Determine the (X, Y) coordinate at the center of the cell enclosing the given text.  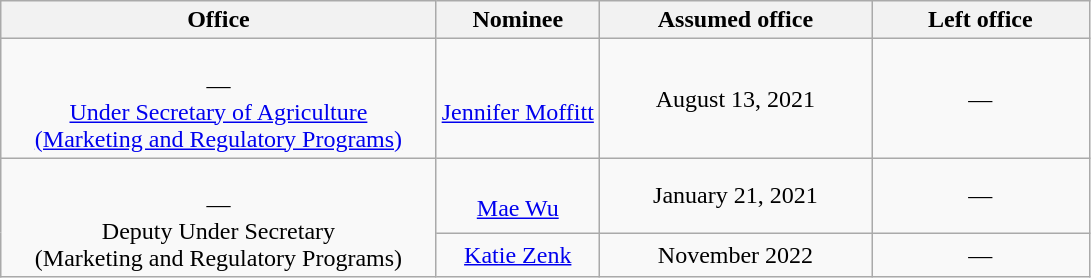
August 13, 2021 (735, 98)
—Deputy Under Secretary(Marketing and Regulatory Programs) (218, 218)
Left office (981, 20)
Office (218, 20)
January 21, 2021 (735, 196)
Assumed office (735, 20)
Nominee (518, 20)
Mae Wu (518, 196)
Jennifer Moffitt (518, 98)
—Under Secretary of Agriculture(Marketing and Regulatory Programs) (218, 98)
November 2022 (735, 255)
Katie Zenk (518, 255)
